Provide the (X, Y) coordinate of the cell's center where the given text is located.  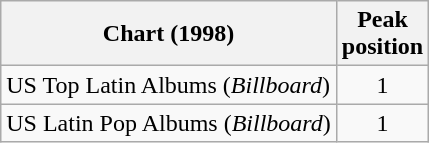
US Latin Pop Albums (Billboard) (169, 123)
Chart (1998) (169, 34)
Peakposition (382, 34)
US Top Latin Albums (Billboard) (169, 85)
